Extract the (X, Y) coordinate from the center of the cell holding the provided text.  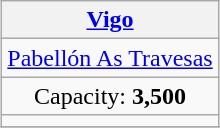
Pabellón As Travesas (110, 58)
Capacity: 3,500 (110, 96)
Vigo (110, 20)
